Determine the (x, y) coordinate at the center of the cell enclosing the given text.  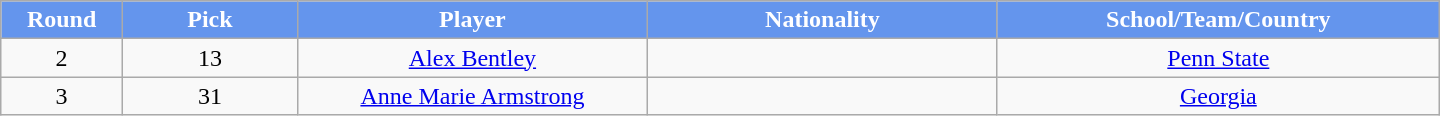
Player (472, 20)
31 (210, 96)
3 (62, 96)
2 (62, 58)
School/Team/Country (1218, 20)
Pick (210, 20)
13 (210, 58)
Round (62, 20)
Georgia (1218, 96)
Anne Marie Armstrong (472, 96)
Alex Bentley (472, 58)
Penn State (1218, 58)
Nationality (822, 20)
